From the cell containing the given text, extract its center point as [x, y] coordinate. 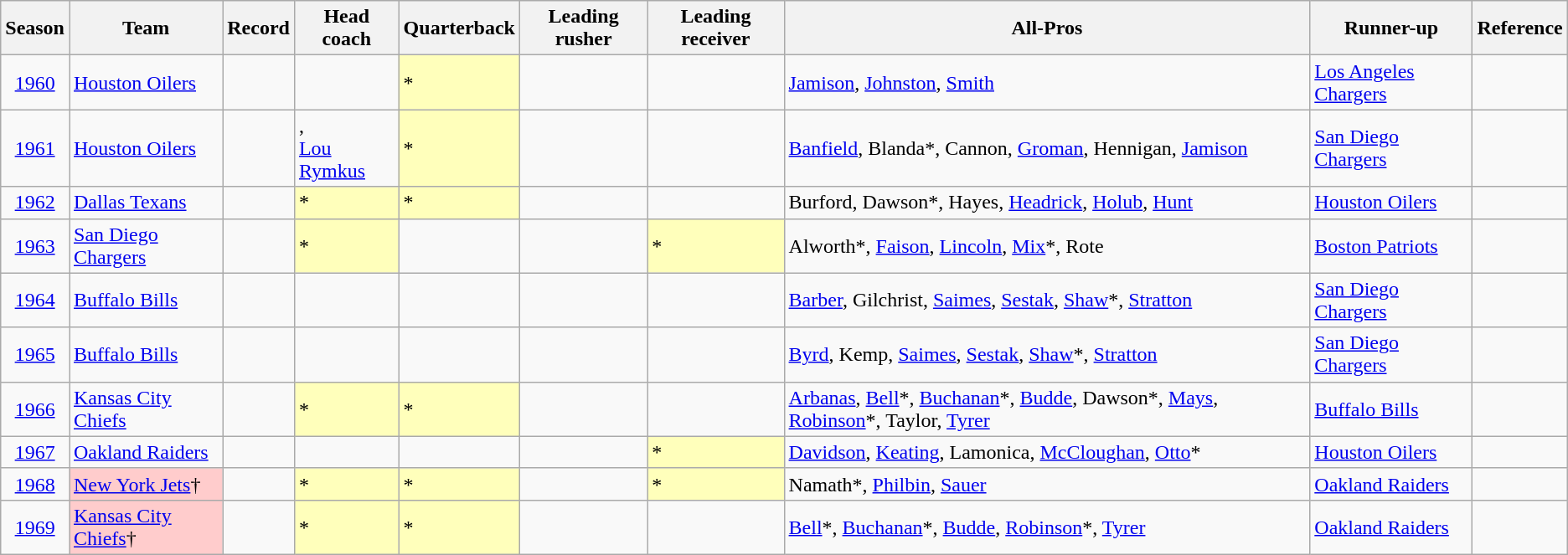
,Lou Rymkus [347, 148]
1962 [35, 203]
Kansas City Chiefs [146, 409]
Dallas Texans [146, 203]
Namath*, Philbin, Sauer [1047, 484]
Season [35, 28]
Team [146, 28]
1965 [35, 355]
Arbanas, Bell*, Buchanan*, Budde, Dawson*, Mays, Robinson*, Taylor, Tyrer [1047, 409]
Leading rusher [583, 28]
Record [259, 28]
Byrd, Kemp, Saimes, Sestak, Shaw*, Stratton [1047, 355]
Los Angeles Chargers [1391, 82]
1964 [35, 300]
1967 [35, 452]
Davidson, Keating, Lamonica, McCloughan, Otto* [1047, 452]
1963 [35, 246]
Bell*, Buchanan*, Budde, Robinson*, Tyrer [1047, 527]
1966 [35, 409]
1969 [35, 527]
Burford, Dawson*, Hayes, Headrick, Holub, Hunt [1047, 203]
Head coach [347, 28]
Barber, Gilchrist, Saimes, Sestak, Shaw*, Stratton [1047, 300]
Jamison, Johnston, Smith [1047, 82]
1960 [35, 82]
Runner-up [1391, 28]
Reference [1519, 28]
1968 [35, 484]
1961 [35, 148]
All-Pros [1047, 28]
Alworth*, Faison, Lincoln, Mix*, Rote [1047, 246]
Leading receiver [715, 28]
Boston Patriots [1391, 246]
New York Jets† [146, 484]
Kansas City Chiefs† [146, 527]
Banfield, Blanda*, Cannon, Groman, Hennigan, Jamison [1047, 148]
Quarterback [459, 28]
